Pinpoint the cell where the given text exists, returning its [x, y] midpoint coordinate. 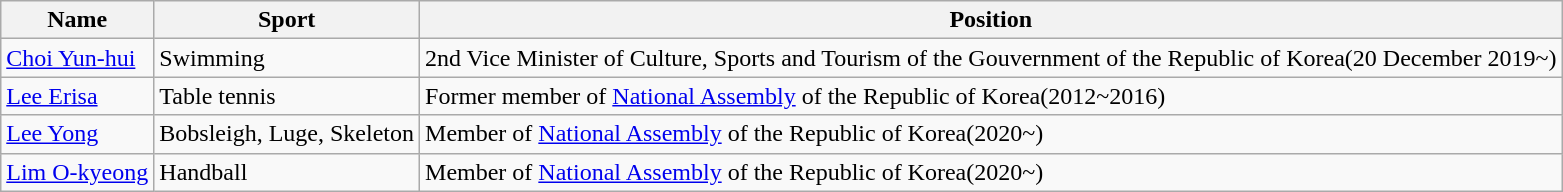
Sport [287, 20]
2nd Vice Minister of Culture, Sports and Tourism of the Gouvernment of the Republic of Korea(20 December 2019~) [991, 58]
Lee Erisa [78, 96]
Choi Yun-hui [78, 58]
Swimming [287, 58]
Name [78, 20]
Position [991, 20]
Handball [287, 172]
Former member of National Assembly of the Republic of Korea(2012~2016) [991, 96]
Bobsleigh, Luge, Skeleton [287, 134]
Table tennis [287, 96]
Lee Yong [78, 134]
Lim O-kyeong [78, 172]
